Provide the [X, Y] coordinate of the cell's center where the given text is located.  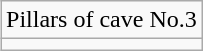
Pillars of cave No.3 [102, 20]
